Provide the [X, Y] coordinate of the cell's center where the given text is located.  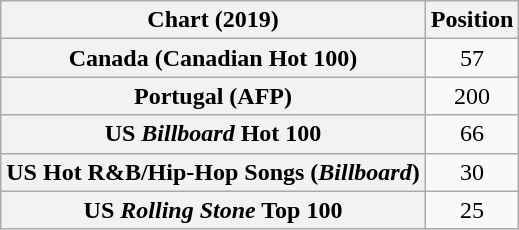
200 [472, 96]
US Hot R&B/Hip-Hop Songs (Billboard) [213, 172]
25 [472, 210]
Portugal (AFP) [213, 96]
US Billboard Hot 100 [213, 134]
Position [472, 20]
Canada (Canadian Hot 100) [213, 58]
Chart (2019) [213, 20]
66 [472, 134]
US Rolling Stone Top 100 [213, 210]
30 [472, 172]
57 [472, 58]
